Find where the given text appears and provide that cell's center as (X, Y) coordinate. 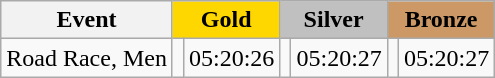
Silver (334, 20)
Event (87, 20)
Bronze (440, 20)
Gold (226, 20)
05:20:26 (231, 58)
Road Race, Men (87, 58)
